Return the [x, y] coordinate for the center point of the cell that contains the specified text.  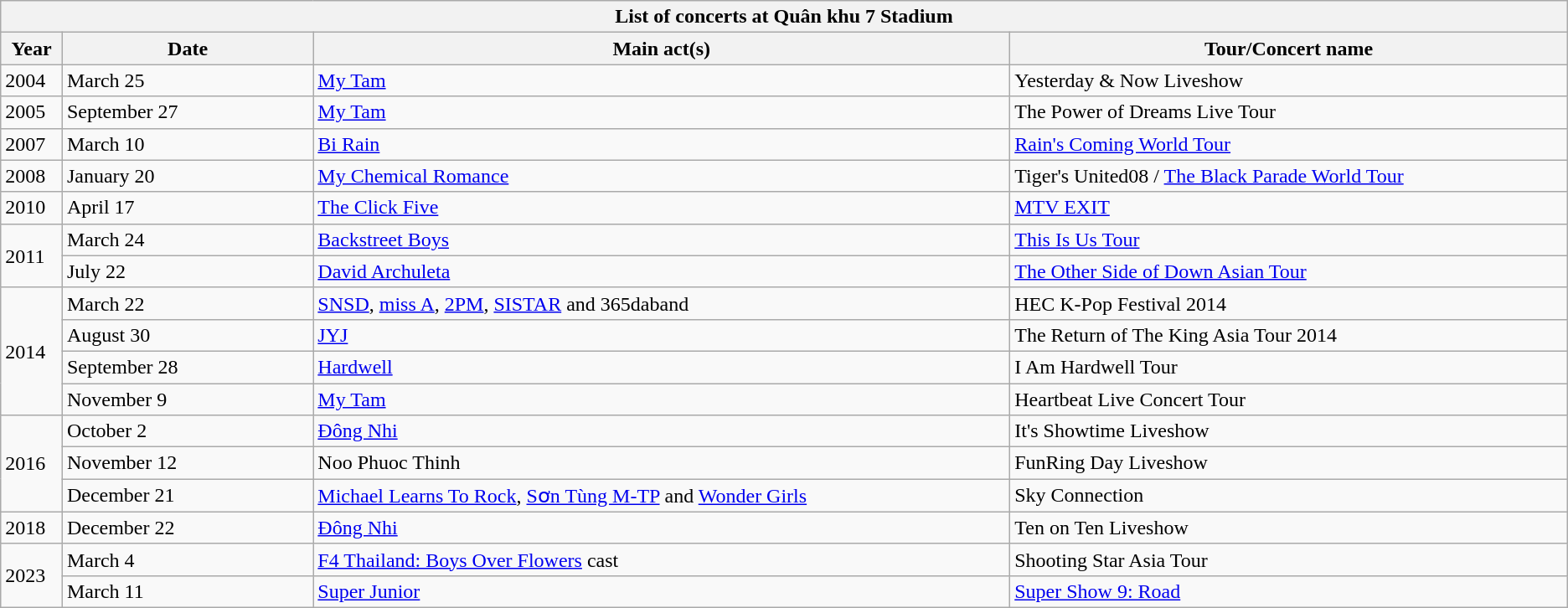
Date [188, 49]
Bi Rain [662, 144]
Main act(s) [662, 49]
2005 [32, 112]
Tour/Concert name [1289, 49]
2016 [32, 464]
This Is Us Tour [1289, 240]
March 22 [188, 303]
Shooting Star Asia Tour [1289, 559]
My Chemical Romance [662, 176]
2023 [32, 575]
December 21 [188, 496]
List of concerts at Quân khu 7 Stadium [784, 17]
Noo Phuoc Thinh [662, 463]
Year [32, 49]
2007 [32, 144]
2014 [32, 351]
March 10 [188, 144]
The Return of The King Asia Tour 2014 [1289, 335]
April 17 [188, 208]
FunRing Day Liveshow [1289, 463]
I Am Hardwell Tour [1289, 367]
The Other Side of Down Asian Tour [1289, 271]
Super Junior [662, 591]
SNSD, miss A, 2PM, SISTAR and 365daband [662, 303]
The Click Five [662, 208]
March 25 [188, 80]
2010 [32, 208]
The Power of Dreams Live Tour [1289, 112]
September 27 [188, 112]
MTV EXIT [1289, 208]
January 20 [188, 176]
Michael Learns To Rock, Sơn Tùng M-TP and Wonder Girls [662, 496]
HEC K-Pop Festival 2014 [1289, 303]
October 2 [188, 431]
F4 Thailand: Boys Over Flowers cast [662, 559]
August 30 [188, 335]
David Archuleta [662, 271]
March 4 [188, 559]
Tiger's United08 / The Black Parade World Tour [1289, 176]
Hardwell [662, 367]
Rain's Coming World Tour [1289, 144]
March 24 [188, 240]
Yesterday & Now Liveshow [1289, 80]
2004 [32, 80]
December 22 [188, 528]
2008 [32, 176]
2018 [32, 528]
Ten on Ten Liveshow [1289, 528]
Heartbeat Live Concert Tour [1289, 399]
Backstreet Boys [662, 240]
JYJ [662, 335]
2011 [32, 255]
September 28 [188, 367]
March 11 [188, 591]
Sky Connection [1289, 496]
Super Show 9: Road [1289, 591]
November 9 [188, 399]
November 12 [188, 463]
It's Showtime Liveshow [1289, 431]
July 22 [188, 271]
